Pinpoint the cell where the given text exists, returning its [x, y] midpoint coordinate. 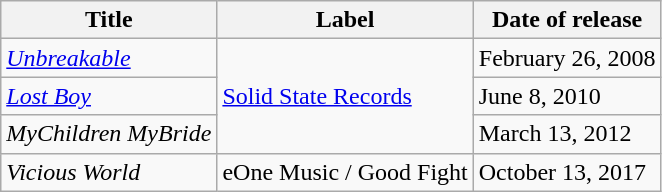
Vicious World [109, 172]
MyChildren MyBride [109, 134]
Unbreakable [109, 58]
February 26, 2008 [567, 58]
October 13, 2017 [567, 172]
June 8, 2010 [567, 96]
March 13, 2012 [567, 134]
Title [109, 20]
Label [345, 20]
Date of release [567, 20]
eOne Music / Good Fight [345, 172]
Lost Boy [109, 96]
Solid State Records [345, 96]
